For the text-containing cell, return its midpoint in (X, Y) coordinate format. 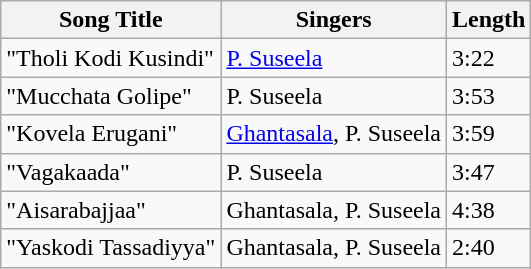
4:38 (489, 210)
"Vagakaada" (111, 172)
3:22 (489, 58)
"Kovela Erugani" (111, 134)
Song Title (111, 20)
Singers (334, 20)
Length (489, 20)
3:47 (489, 172)
2:40 (489, 248)
"Tholi Kodi Kusindi" (111, 58)
3:53 (489, 96)
"Mucchata Golipe" (111, 96)
"Yaskodi Tassadiyya" (111, 248)
"Aisarabajjaa" (111, 210)
3:59 (489, 134)
